For the text-containing cell, return its midpoint in (x, y) coordinate format. 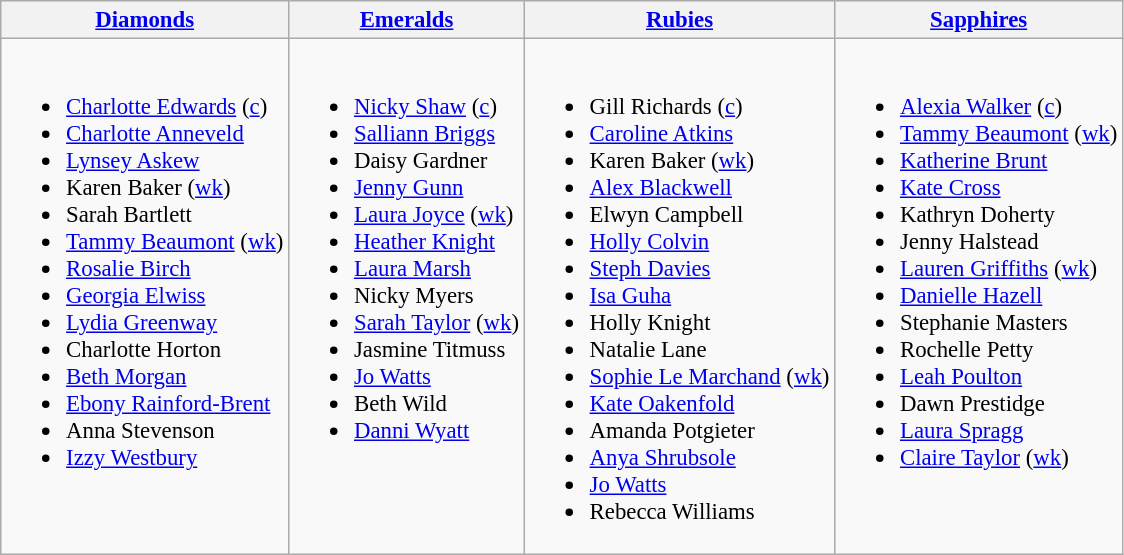
Sapphires (979, 20)
Emeralds (407, 20)
Rubies (679, 20)
Diamonds (145, 20)
